Detect which cell encompasses the target text, then output its [X, Y] center coordinate. 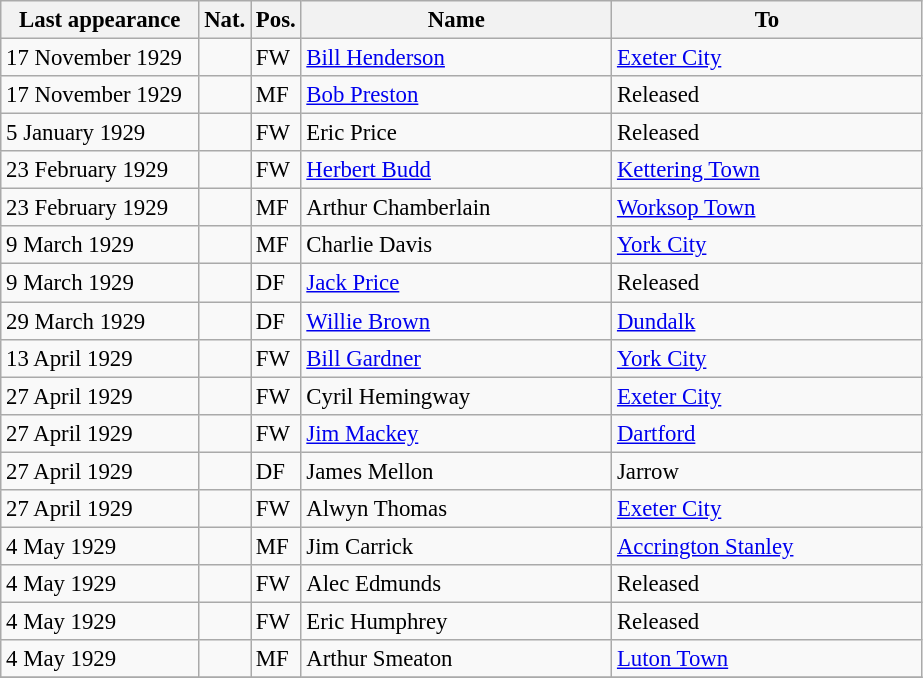
Bill Gardner [456, 358]
Charlie Davis [456, 245]
Alwyn Thomas [456, 509]
Name [456, 20]
Pos. [276, 20]
Jarrow [768, 471]
Willie Brown [456, 321]
Cyril Hemingway [456, 396]
Luton Town [768, 659]
29 March 1929 [100, 321]
Arthur Chamberlain [456, 208]
Worksop Town [768, 208]
Bob Preston [456, 95]
13 April 1929 [100, 358]
Herbert Budd [456, 170]
Jim Carrick [456, 546]
Arthur Smeaton [456, 659]
Kettering Town [768, 170]
Dundalk [768, 321]
James Mellon [456, 471]
Bill Henderson [456, 58]
Dartford [768, 433]
Accrington Stanley [768, 546]
Nat. [225, 20]
Jack Price [456, 283]
Eric Price [456, 133]
To [768, 20]
Alec Edmunds [456, 584]
5 January 1929 [100, 133]
Jim Mackey [456, 433]
Eric Humphrey [456, 621]
Last appearance [100, 20]
